Detect which cell encompasses the target text, then output its [X, Y] center coordinate. 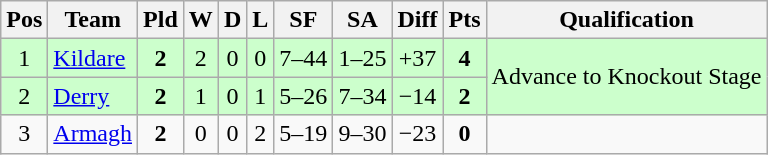
1–25 [362, 58]
Advance to Knockout Stage [626, 77]
3 [24, 134]
5–26 [304, 96]
+37 [418, 58]
Diff [418, 20]
Team [93, 20]
Derry [93, 96]
W [200, 20]
D [232, 20]
Pos [24, 20]
L [260, 20]
9–30 [362, 134]
7–44 [304, 58]
Pts [464, 20]
4 [464, 58]
SF [304, 20]
Qualification [626, 20]
Armagh [93, 134]
SA [362, 20]
−23 [418, 134]
Kildare [93, 58]
−14 [418, 96]
5–19 [304, 134]
7–34 [362, 96]
Pld [161, 20]
